Locate the cell with the specified text and output its (x, y) center coordinate. 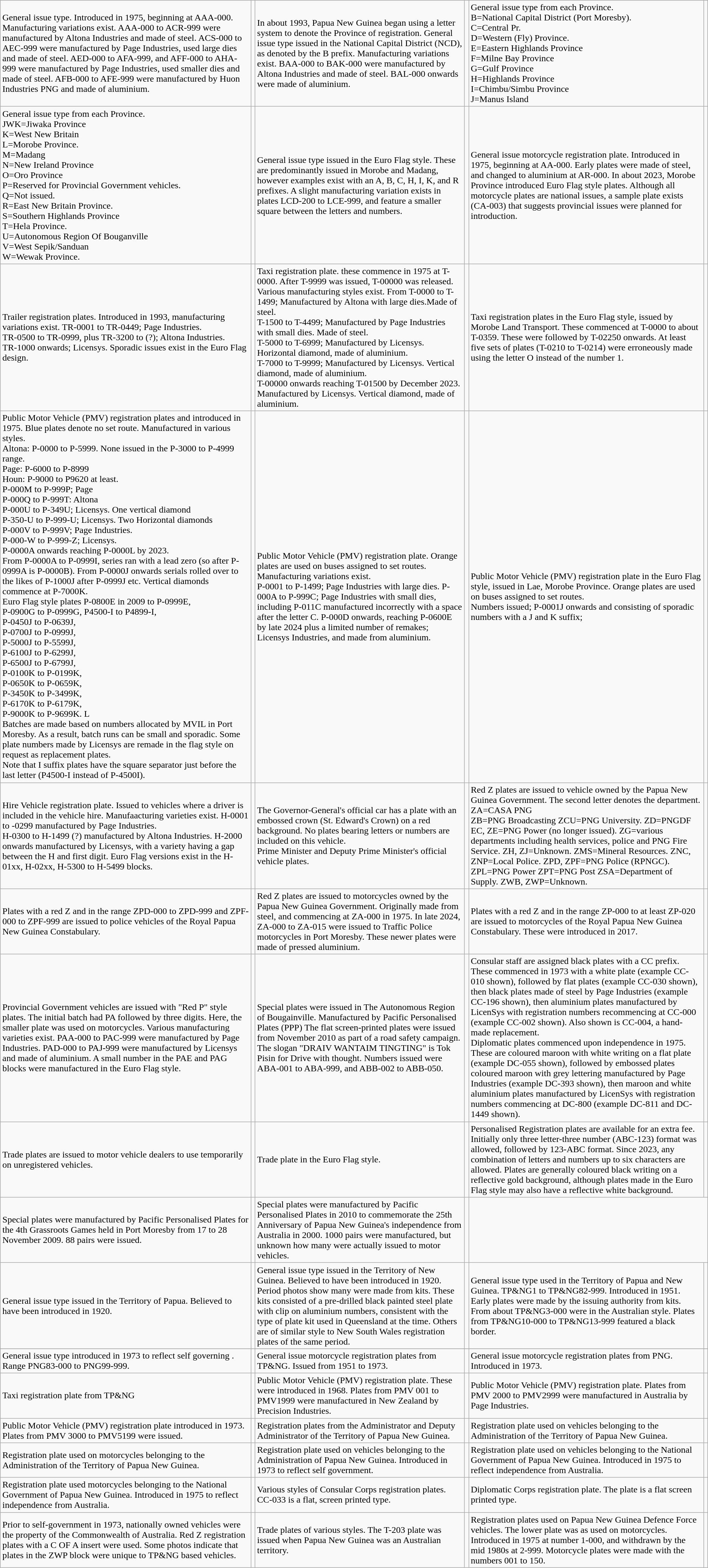
Registration plate used on vehicles belonging to the Administration of the Territory of Papua New Guinea. (586, 1430)
Trade plates are issued to motor vehicle dealers to use temporarily on unregistered vehicles. (126, 1159)
General issue type introduced in 1973 to reflect self governing . Range PNG83-000 to PNG99-999. (126, 1361)
Public Motor Vehicle (PMV) registration plate. Plates from PMV 2000 to PMV2999 were manufactured in Australia by Page Industries. (586, 1396)
General issue motorcycle registration plates from PNG. Introduced in 1973. (586, 1361)
General issue motorcycle registration plates from TP&NG. Issued from 1951 to 1973. (360, 1361)
Trade plate in the Euro Flag style. (360, 1159)
Various styles of Consular Corps registration plates. CC-033 is a flat, screen printed type. (360, 1495)
Registration plates from the Administrator and Deputy Administrator of the Territory of Papua New Guinea. (360, 1430)
Taxi registration plate from TP&NG (126, 1396)
Diplomatic Corps registration plate. The plate is a flat screen printed type. (586, 1495)
Trade plates of various styles. The T-203 plate was issued when Papua New Guinea was an Australian territory. (360, 1540)
Registration plate used on motorcycles belonging to the Administration of the Territory of Papua New Guinea. (126, 1460)
Registration plate used on vehicles belonging to the Administration of Papua New Guinea. Introduced in 1973 to reflect self government. (360, 1460)
Public Motor Vehicle (PMV) registration plate introduced in 1973. Plates from PMV 3000 to PMV5199 were issued. (126, 1430)
General issue type issued in the Territory of Papua. Believed to have been introduced in 1920. (126, 1306)
